Determine the (x, y) coordinate at the center of the cell enclosing the given text.  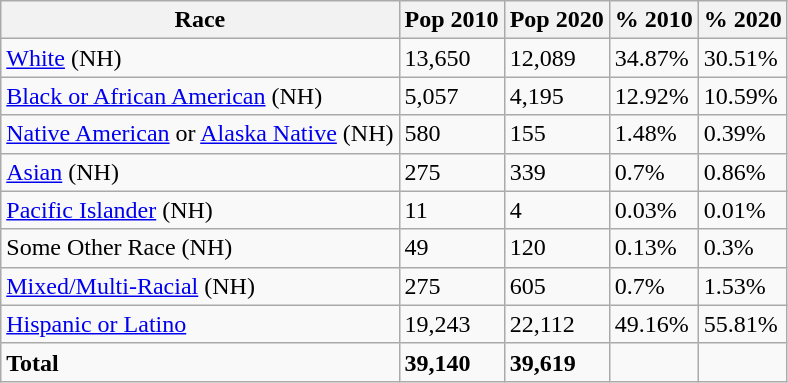
13,650 (452, 58)
0.03% (654, 210)
1.48% (654, 134)
4 (556, 210)
Race (200, 20)
339 (556, 172)
0.3% (742, 248)
605 (556, 286)
34.87% (654, 58)
Hispanic or Latino (200, 324)
55.81% (742, 324)
30.51% (742, 58)
49 (452, 248)
Native American or Alaska Native (NH) (200, 134)
12,089 (556, 58)
39,619 (556, 362)
White (NH) (200, 58)
% 2020 (742, 20)
% 2010 (654, 20)
1.53% (742, 286)
Pop 2020 (556, 20)
0.39% (742, 134)
Black or African American (NH) (200, 96)
22,112 (556, 324)
19,243 (452, 324)
Asian (NH) (200, 172)
155 (556, 134)
Pacific Islander (NH) (200, 210)
10.59% (742, 96)
5,057 (452, 96)
49.16% (654, 324)
4,195 (556, 96)
12.92% (654, 96)
39,140 (452, 362)
Some Other Race (NH) (200, 248)
0.01% (742, 210)
Pop 2010 (452, 20)
Total (200, 362)
0.86% (742, 172)
0.13% (654, 248)
Mixed/Multi-Racial (NH) (200, 286)
120 (556, 248)
11 (452, 210)
580 (452, 134)
